Scan for the cell matching the given text and deliver its [X, Y] coordinate at center. 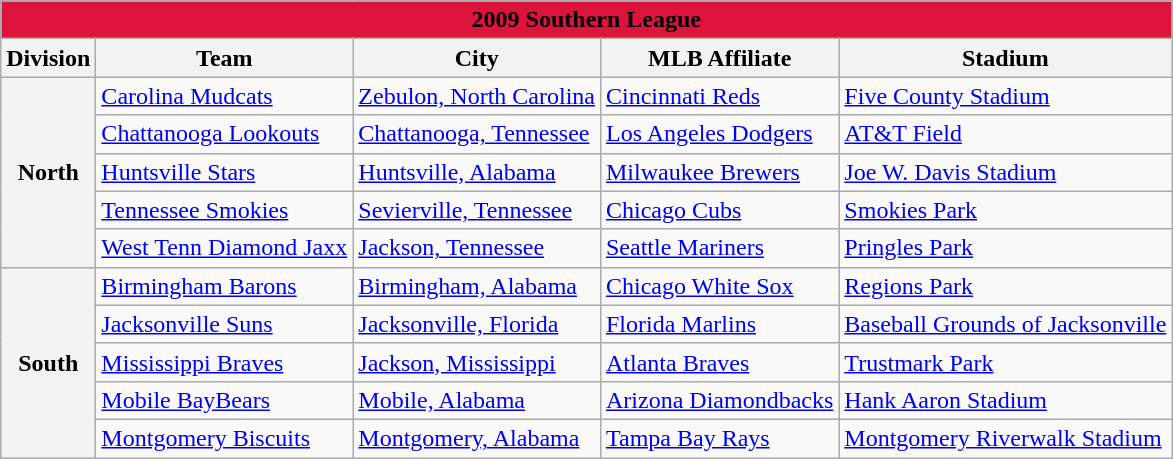
North [48, 172]
Jackson, Tennessee [477, 248]
Montgomery, Alabama [477, 438]
Chicago White Sox [719, 286]
Jacksonville Suns [224, 324]
Birmingham Barons [224, 286]
Five County Stadium [1006, 96]
Sevierville, Tennessee [477, 210]
Regions Park [1006, 286]
Tennessee Smokies [224, 210]
Tampa Bay Rays [719, 438]
2009 Southern League [586, 20]
Mobile BayBears [224, 400]
Baseball Grounds of Jacksonville [1006, 324]
Los Angeles Dodgers [719, 134]
Montgomery Biscuits [224, 438]
Chattanooga Lookouts [224, 134]
Seattle Mariners [719, 248]
Cincinnati Reds [719, 96]
Stadium [1006, 58]
Zebulon, North Carolina [477, 96]
Arizona Diamondbacks [719, 400]
Huntsville, Alabama [477, 172]
Jackson, Mississippi [477, 362]
Smokies Park [1006, 210]
City [477, 58]
Florida Marlins [719, 324]
Chicago Cubs [719, 210]
Huntsville Stars [224, 172]
Montgomery Riverwalk Stadium [1006, 438]
Pringles Park [1006, 248]
Mississippi Braves [224, 362]
Jacksonville, Florida [477, 324]
West Tenn Diamond Jaxx [224, 248]
Birmingham, Alabama [477, 286]
Atlanta Braves [719, 362]
Hank Aaron Stadium [1006, 400]
Mobile, Alabama [477, 400]
South [48, 362]
Carolina Mudcats [224, 96]
Joe W. Davis Stadium [1006, 172]
AT&T Field [1006, 134]
Milwaukee Brewers [719, 172]
MLB Affiliate [719, 58]
Team [224, 58]
Chattanooga, Tennessee [477, 134]
Trustmark Park [1006, 362]
Division [48, 58]
